Locate the cell with the specified text and output its (x, y) center coordinate. 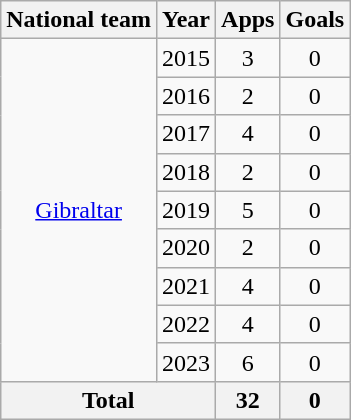
2016 (186, 96)
2019 (186, 210)
Total (108, 400)
Year (186, 20)
5 (248, 210)
2015 (186, 58)
2020 (186, 248)
6 (248, 362)
Gibraltar (79, 210)
Goals (315, 20)
2021 (186, 286)
2018 (186, 172)
2023 (186, 362)
2017 (186, 134)
National team (79, 20)
2022 (186, 324)
3 (248, 58)
Apps (248, 20)
32 (248, 400)
